Locate the cell with the specified text and output its [X, Y] center coordinate. 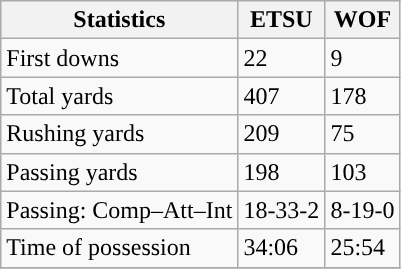
Passing: Comp–Att–Int [120, 210]
WOF [362, 20]
ETSU [282, 20]
First downs [120, 58]
9 [362, 58]
75 [362, 134]
198 [282, 172]
103 [362, 172]
Total yards [120, 96]
178 [362, 96]
34:06 [282, 248]
209 [282, 134]
25:54 [362, 248]
Passing yards [120, 172]
8-19-0 [362, 210]
Statistics [120, 20]
Time of possession [120, 248]
Rushing yards [120, 134]
22 [282, 58]
407 [282, 96]
18-33-2 [282, 210]
